From the cell containing the given text, extract its center point as [x, y] coordinate. 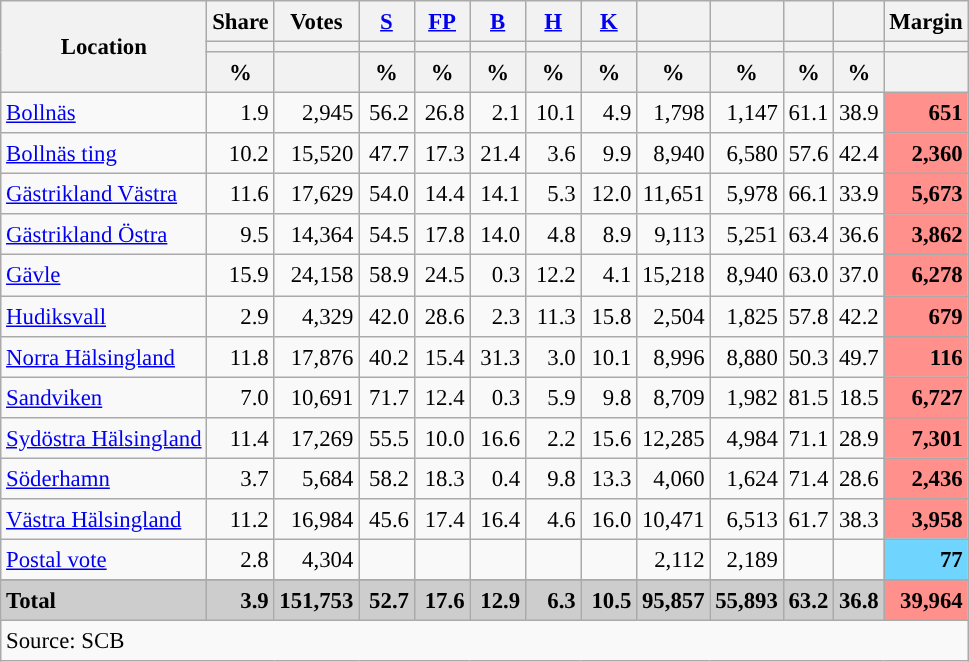
16.6 [498, 438]
6,513 [746, 520]
4.1 [609, 276]
6.3 [553, 600]
9.5 [240, 234]
11.4 [240, 438]
11.3 [553, 316]
11.6 [240, 194]
Margin [926, 22]
26.8 [442, 114]
47.7 [387, 154]
17,269 [316, 438]
5,684 [316, 478]
15.4 [442, 356]
66.1 [808, 194]
Total [104, 600]
6,727 [926, 398]
16.0 [609, 520]
15.8 [609, 316]
10,471 [674, 520]
81.5 [808, 398]
7.0 [240, 398]
1,982 [746, 398]
56.2 [387, 114]
17,876 [316, 356]
5,673 [926, 194]
71.7 [387, 398]
63.0 [808, 276]
4,060 [674, 478]
Söderhamn [104, 478]
2.1 [498, 114]
9,113 [674, 234]
H [553, 22]
12.2 [553, 276]
4,329 [316, 316]
57.8 [808, 316]
9.9 [609, 154]
Gästrikland Östra [104, 234]
11.2 [240, 520]
3.0 [553, 356]
45.6 [387, 520]
58.9 [387, 276]
63.2 [808, 600]
12.4 [442, 398]
8,709 [674, 398]
Gästrikland Västra [104, 194]
15,218 [674, 276]
3.9 [240, 600]
36.8 [859, 600]
2.8 [240, 560]
2,945 [316, 114]
11,651 [674, 194]
Votes [316, 22]
58.2 [387, 478]
13.3 [609, 478]
2,360 [926, 154]
54.0 [387, 194]
5.9 [553, 398]
K [609, 22]
15.9 [240, 276]
1,147 [746, 114]
37.0 [859, 276]
12.0 [609, 194]
12.9 [498, 600]
17.3 [442, 154]
2,189 [746, 560]
17.4 [442, 520]
15.6 [609, 438]
33.9 [859, 194]
3.7 [240, 478]
5.3 [553, 194]
39,964 [926, 600]
7,301 [926, 438]
49.7 [859, 356]
57.6 [808, 154]
8,996 [674, 356]
55,893 [746, 600]
651 [926, 114]
17,629 [316, 194]
17.6 [442, 600]
Västra Hälsingland [104, 520]
8,880 [746, 356]
21.4 [498, 154]
FP [442, 22]
55.5 [387, 438]
14.1 [498, 194]
2,504 [674, 316]
12,285 [674, 438]
2,112 [674, 560]
18.5 [859, 398]
1,624 [746, 478]
4.6 [553, 520]
14.4 [442, 194]
5,978 [746, 194]
Hudiksvall [104, 316]
2.9 [240, 316]
16.4 [498, 520]
4,984 [746, 438]
2.2 [553, 438]
5,251 [746, 234]
24,158 [316, 276]
50.3 [808, 356]
28.9 [859, 438]
71.1 [808, 438]
0.4 [498, 478]
2,436 [926, 478]
42.0 [387, 316]
Location [104, 47]
Sandviken [104, 398]
6,278 [926, 276]
38.9 [859, 114]
679 [926, 316]
4.9 [609, 114]
31.3 [498, 356]
8.9 [609, 234]
Source: SCB [484, 640]
Share [240, 22]
63.4 [808, 234]
18.3 [442, 478]
S [387, 22]
B [498, 22]
151,753 [316, 600]
36.6 [859, 234]
11.8 [240, 356]
1,798 [674, 114]
4.8 [553, 234]
14,364 [316, 234]
Postal vote [104, 560]
116 [926, 356]
Bollnäs ting [104, 154]
15,520 [316, 154]
95,857 [674, 600]
4,304 [316, 560]
10.5 [609, 600]
10.0 [442, 438]
10.2 [240, 154]
Sydöstra Hälsingland [104, 438]
61.7 [808, 520]
6,580 [746, 154]
77 [926, 560]
42.4 [859, 154]
2.3 [498, 316]
40.2 [387, 356]
Norra Hälsingland [104, 356]
14.0 [498, 234]
71.4 [808, 478]
52.7 [387, 600]
Bollnäs [104, 114]
61.1 [808, 114]
42.2 [859, 316]
24.5 [442, 276]
3,958 [926, 520]
3,862 [926, 234]
54.5 [387, 234]
10,691 [316, 398]
38.3 [859, 520]
1.9 [240, 114]
Gävle [104, 276]
16,984 [316, 520]
3.6 [553, 154]
1,825 [746, 316]
17.8 [442, 234]
